Pinpoint the cell where the given text exists, returning its [X, Y] midpoint coordinate. 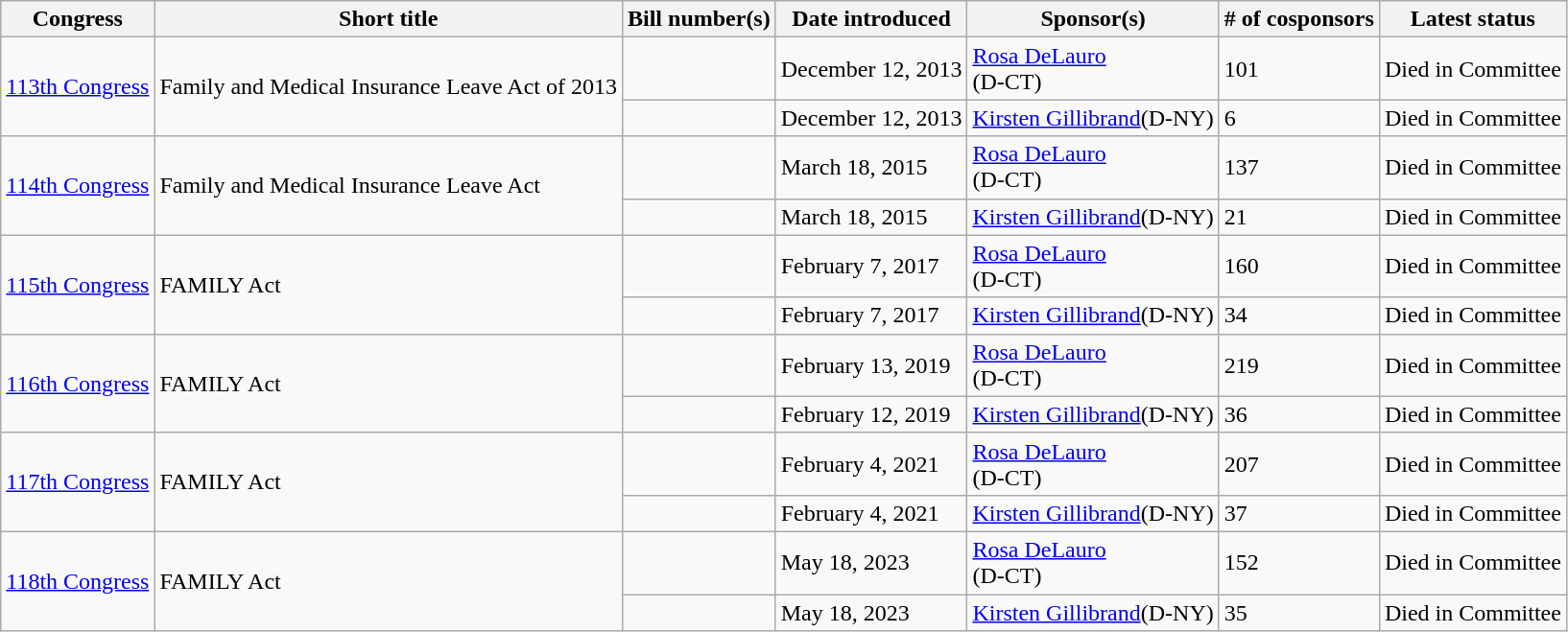
118th Congress [78, 581]
21 [1299, 217]
160 [1299, 267]
36 [1299, 414]
114th Congress [78, 186]
6 [1299, 118]
207 [1299, 464]
34 [1299, 316]
37 [1299, 513]
Date introduced [871, 19]
Latest status [1472, 19]
Family and Medical Insurance Leave Act [389, 186]
February 12, 2019 [871, 414]
# of cosponsors [1299, 19]
115th Congress [78, 284]
116th Congress [78, 384]
113th Congress [78, 86]
137 [1299, 167]
Congress [78, 19]
Sponsor(s) [1093, 19]
February 13, 2019 [871, 364]
Bill number(s) [699, 19]
219 [1299, 364]
101 [1299, 69]
117th Congress [78, 481]
35 [1299, 613]
Family and Medical Insurance Leave Act of 2013 [389, 86]
152 [1299, 562]
Short title [389, 19]
